Return (x, y) of the center of cell containing provided text 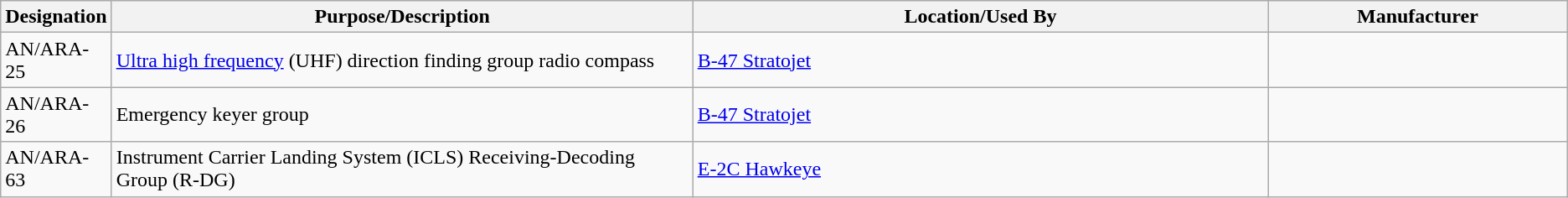
E-2C Hawkeye (980, 169)
AN/ARA-25 (56, 60)
AN/ARA-63 (56, 169)
Designation (56, 17)
Manufacturer (1418, 17)
AN/ARA-26 (56, 114)
Emergency keyer group (402, 114)
Instrument Carrier Landing System (ICLS) Receiving-Decoding Group (R-DG) (402, 169)
Purpose/Description (402, 17)
Location/Used By (980, 17)
Ultra high frequency (UHF) direction finding group radio compass (402, 60)
